Extract the [x, y] coordinate from the center of the cell holding the provided text.  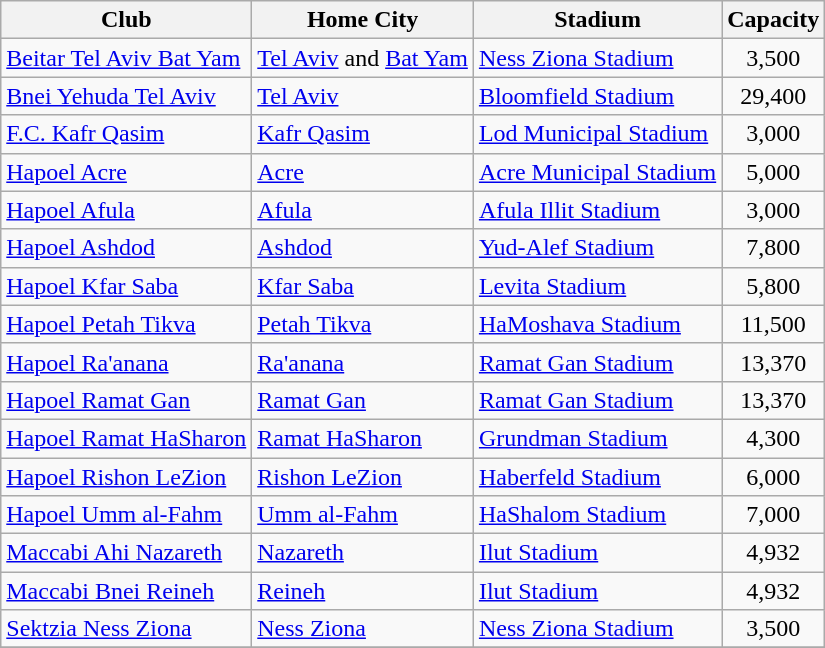
Ramat HaSharon [363, 438]
Afula Illit Stadium [597, 210]
Kfar Saba [363, 286]
Beitar Tel Aviv Bat Yam [126, 58]
Haberfeld Stadium [597, 477]
Bnei Yehuda Tel Aviv [126, 96]
Hapoel Ramat HaSharon [126, 438]
29,400 [774, 96]
Tel Aviv [363, 96]
Hapoel Acre [126, 172]
11,500 [774, 324]
Hapoel Umm al-Fahm [126, 515]
Acre [363, 172]
Lod Municipal Stadium [597, 134]
Hapoel Petah Tikva [126, 324]
Capacity [774, 20]
Nazareth [363, 553]
Grundman Stadium [597, 438]
Tel Aviv and Bat Yam [363, 58]
Maccabi Ahi Nazareth [126, 553]
Hapoel Kfar Saba [126, 286]
Bloomfield Stadium [597, 96]
5,800 [774, 286]
6,000 [774, 477]
Hapoel Rishon LeZion [126, 477]
Stadium [597, 20]
Umm al-Fahm [363, 515]
Home City [363, 20]
Levita Stadium [597, 286]
Rishon LeZion [363, 477]
Ramat Gan [363, 400]
Kafr Qasim [363, 134]
Hapoel Afula [126, 210]
F.C. Kafr Qasim [126, 134]
Petah Tikva [363, 324]
Sektzia Ness Ziona [126, 629]
7,000 [774, 515]
Reineh [363, 591]
Hapoel Ramat Gan [126, 400]
HaMoshava Stadium [597, 324]
Hapoel Ashdod [126, 248]
Yud-Alef Stadium [597, 248]
Ness Ziona [363, 629]
7,800 [774, 248]
Ashdod [363, 248]
4,300 [774, 438]
Afula [363, 210]
5,000 [774, 172]
Hapoel Ra'anana [126, 362]
Club [126, 20]
Ra'anana [363, 362]
Maccabi Bnei Reineh [126, 591]
HaShalom Stadium [597, 515]
Acre Municipal Stadium [597, 172]
